Scan for the cell matching the given text and deliver its (x, y) coordinate at center. 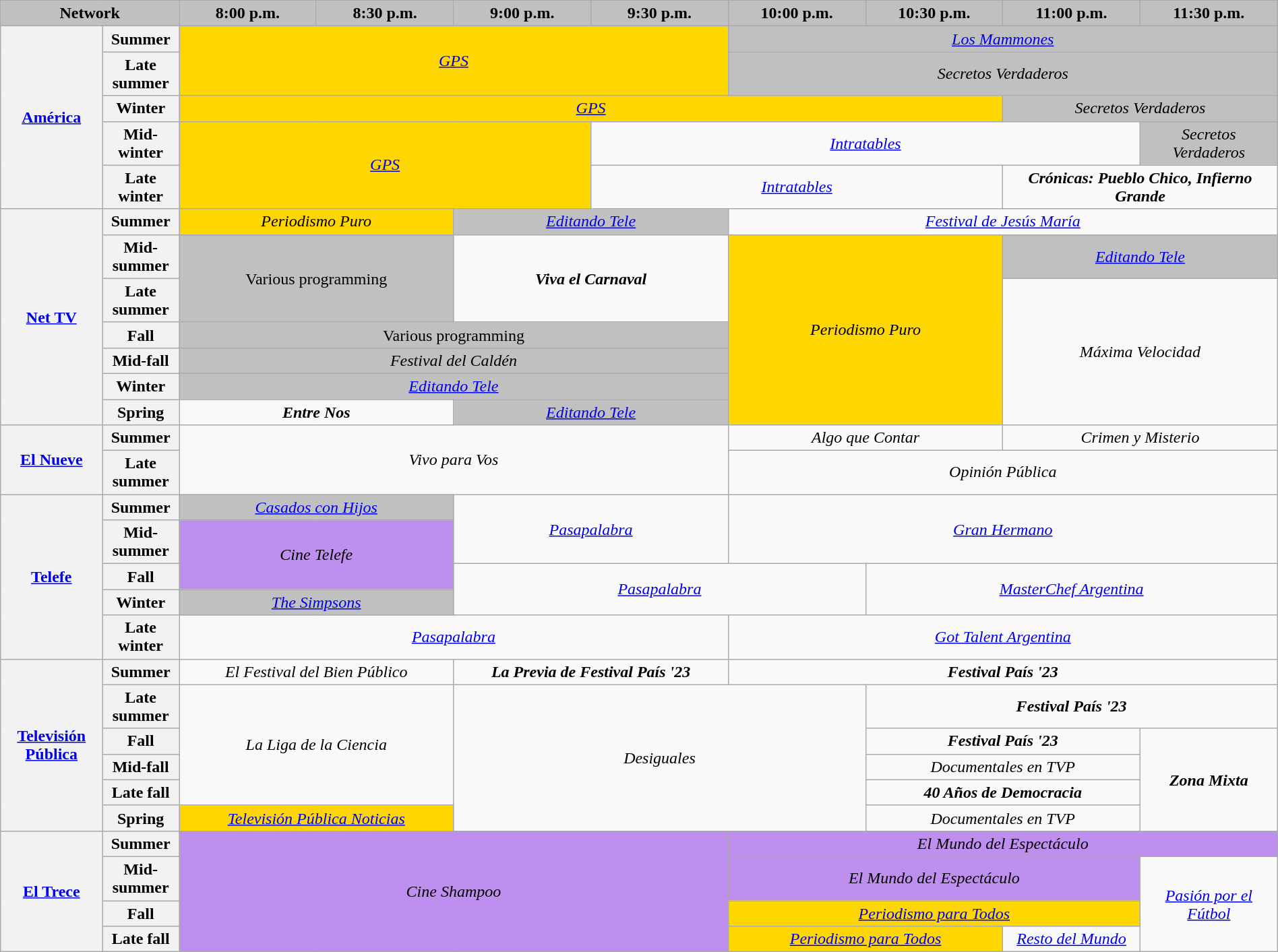
La Liga de la Ciencia (317, 745)
Network (90, 13)
Vivo para Vos (454, 459)
Telefe (51, 577)
Desiguales (659, 757)
11:00 p.m. (1072, 13)
Pasión por el Fútbol (1209, 904)
Crónicas: Pueblo Chico, Infierno Grande (1140, 187)
Gran Hermano (1003, 530)
Zona Mixta (1209, 780)
8:00 p.m. (248, 13)
Máxima Velocidad (1140, 352)
Crimen y Misterio (1140, 438)
Resto del Mundo (1072, 939)
Televisión Pública Noticias (317, 818)
Televisión Pública (51, 745)
Festival del Caldén (454, 360)
MasterChef Argentina (1072, 590)
Net TV (51, 317)
10:00 p.m. (797, 13)
Cine Telefe (317, 555)
Los Mammones (1003, 39)
8:30 p.m. (385, 13)
Got Talent Argentina (1003, 637)
El Festival del Bien Público (317, 672)
América (51, 117)
Entre Nos (317, 412)
40 Años de Democracia (1003, 792)
Mid-winter (141, 143)
Viva el Carnaval (590, 278)
Opinión Pública (1003, 473)
Cine Shampoo (454, 891)
El Nueve (51, 459)
Casados con Hijos (317, 507)
Festival de Jesús María (1003, 222)
La Previa de Festival País '23 (590, 672)
10:30 p.m. (934, 13)
El Trece (51, 891)
Algo que Contar (865, 438)
11:30 p.m. (1209, 13)
9:00 p.m. (522, 13)
9:30 p.m. (660, 13)
The Simpsons (317, 602)
